Pinpoint the cell where the given text exists, returning its (x, y) midpoint coordinate. 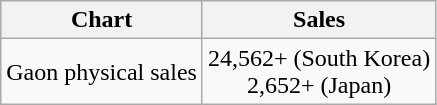
Sales (318, 20)
Gaon physical sales (102, 72)
24,562+ (South Korea) 2,652+ (Japan) (318, 72)
Chart (102, 20)
